Detect which cell encompasses the target text, then output its (X, Y) center coordinate. 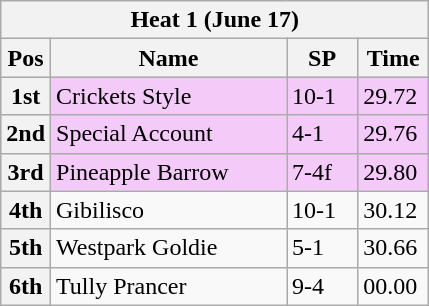
7-4f (322, 172)
4th (26, 210)
Heat 1 (June 17) (215, 20)
4-1 (322, 134)
Tully Prancer (169, 286)
Pos (26, 58)
6th (26, 286)
29.76 (394, 134)
Pineapple Barrow (169, 172)
5-1 (322, 248)
Gibilisco (169, 210)
3rd (26, 172)
9-4 (322, 286)
Name (169, 58)
Special Account (169, 134)
2nd (26, 134)
29.80 (394, 172)
30.66 (394, 248)
30.12 (394, 210)
Time (394, 58)
1st (26, 96)
00.00 (394, 286)
5th (26, 248)
29.72 (394, 96)
SP (322, 58)
Crickets Style (169, 96)
Westpark Goldie (169, 248)
